For the text-containing cell, return its midpoint in (X, Y) coordinate format. 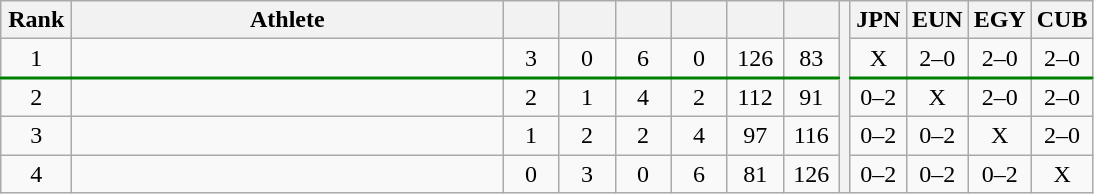
81 (755, 173)
97 (755, 135)
CUB (1062, 20)
83 (811, 58)
JPN (878, 20)
EUN (937, 20)
112 (755, 98)
Athlete (288, 20)
EGY (1000, 20)
91 (811, 98)
116 (811, 135)
Rank (36, 20)
